Find where the given text appears and provide that cell's center as (X, Y) coordinate. 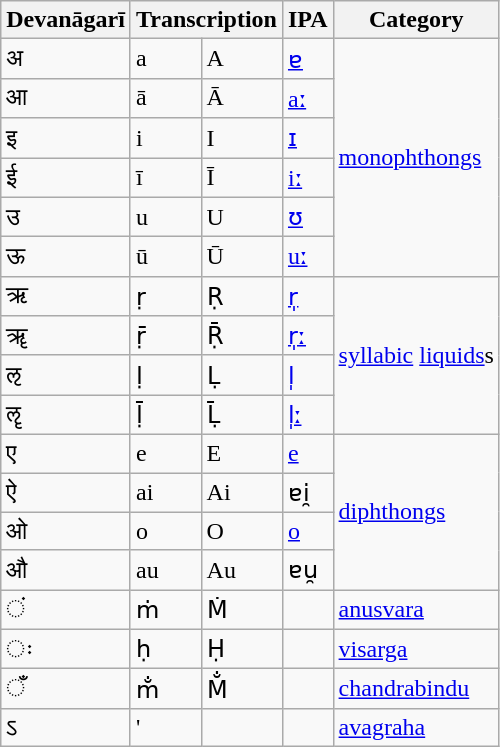
अ (66, 59)
ं (66, 610)
ओ (66, 531)
औ (66, 570)
ɐi̯ (308, 492)
ॡ (66, 415)
au (166, 570)
I (242, 138)
ɐu̯ (308, 570)
Ḷ (242, 375)
uː (308, 257)
syllabic liquidss (416, 355)
Ḥ (242, 649)
A (242, 59)
l̩ː (308, 415)
ai (166, 492)
monophthongs (416, 158)
इ (66, 138)
ḥ (166, 649)
ā (166, 98)
आ (66, 98)
ए (66, 453)
ऐ (66, 492)
Ṛ (242, 296)
i (166, 138)
ऽ (66, 727)
Au (242, 570)
U (242, 217)
m̐ (166, 689)
aː (308, 98)
ṛ (166, 296)
उ (66, 217)
ḹ (166, 415)
ṝ (166, 336)
visarga (416, 649)
chandrabindu (416, 689)
ँ (66, 689)
Ṝ (242, 336)
a (166, 59)
diphthongs (416, 512)
ई (66, 178)
Ā (242, 98)
ī (166, 178)
ḷ (166, 375)
ū (166, 257)
ः (66, 649)
ऋ (66, 296)
ṁ (166, 610)
E (242, 453)
O (242, 531)
Category (416, 20)
ʊ (308, 217)
Ū (242, 257)
Ḹ (242, 415)
M̐ (242, 689)
IPA (308, 20)
Transcription (206, 20)
Ī (242, 178)
l̩ (308, 375)
r̩ (308, 296)
Devanāgarī (66, 20)
avagraha (416, 727)
ॠ (66, 336)
ऊ (66, 257)
ɪ (308, 138)
anusvara (416, 610)
Ai (242, 492)
r̩ː (308, 336)
u (166, 217)
iː (308, 178)
ऌ (66, 375)
ɐ (308, 59)
Ṁ (242, 610)
' (166, 727)
